Determine the [X, Y] coordinate at the center of the cell enclosing the given text.  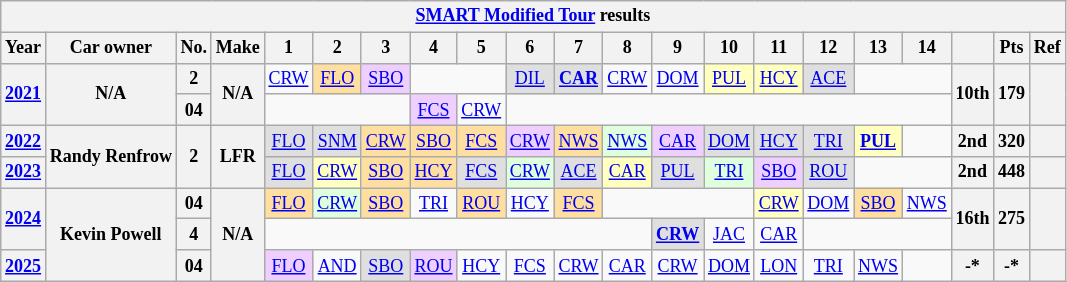
LON [778, 266]
179 [1012, 94]
2023 [24, 172]
LFR [238, 156]
JAC [730, 234]
10 [730, 48]
2024 [24, 219]
2021 [24, 94]
8 [628, 48]
7 [578, 48]
10th [972, 94]
320 [1012, 140]
Year [24, 48]
2022 [24, 140]
No. [194, 48]
SNM [338, 140]
Randy Renfrow [110, 156]
AND [338, 266]
275 [1012, 219]
1 [288, 48]
9 [678, 48]
16th [972, 219]
2025 [24, 266]
5 [482, 48]
Ref [1047, 48]
3 [386, 48]
12 [828, 48]
DIL [530, 78]
448 [1012, 172]
13 [878, 48]
Make [238, 48]
14 [926, 48]
Kevin Powell [110, 235]
11 [778, 48]
6 [530, 48]
Car owner [110, 48]
Pts [1012, 48]
SMART Modified Tour results [533, 16]
